Provide the (X, Y) coordinate of the cell's center where the given text is located.  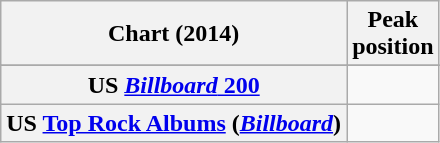
Chart (2014) (174, 34)
US Billboard 200 (174, 85)
Peakposition (393, 34)
US Top Rock Albums (Billboard) (174, 123)
